Detect which cell encompasses the target text, then output its [x, y] center coordinate. 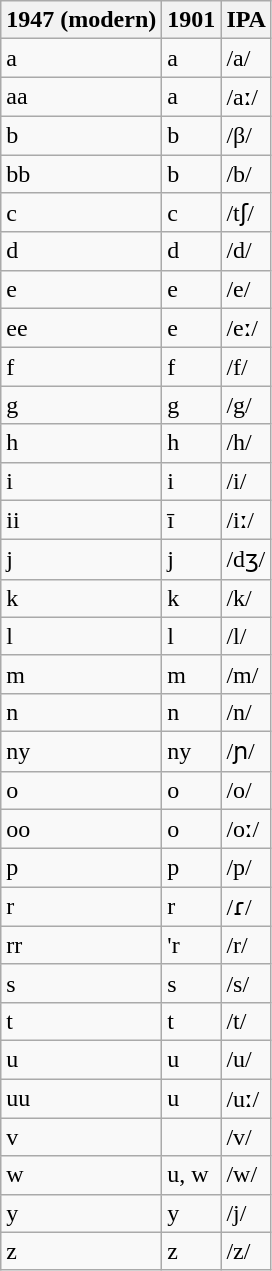
/ɲ/ [246, 751]
v [82, 1137]
/uː/ [246, 1098]
/tʃ/ [246, 213]
ī [192, 520]
/k/ [246, 598]
uu [82, 1098]
aa [82, 97]
/r/ [246, 945]
/d/ [246, 251]
ii [82, 520]
/p/ [246, 868]
/m/ [246, 674]
bb [82, 173]
/s/ [246, 983]
/v/ [246, 1137]
/dʒ/ [246, 560]
/ɾ/ [246, 907]
1947 (modern) [82, 20]
/e/ [246, 289]
/z/ [246, 1251]
/n/ [246, 712]
/β/ [246, 135]
/b/ [246, 173]
/u/ [246, 1059]
/g/ [246, 405]
/a/ [246, 58]
oo [82, 829]
/j/ [246, 1213]
/l/ [246, 636]
/oː/ [246, 829]
/eː/ [246, 328]
ee [82, 328]
/i/ [246, 481]
/iː/ [246, 520]
/o/ [246, 790]
/aː/ [246, 97]
'r [192, 945]
/h/ [246, 443]
1901 [192, 20]
u, w [192, 1175]
IPA [246, 20]
/f/ [246, 367]
rr [82, 945]
/w/ [246, 1175]
/t/ [246, 1021]
w [82, 1175]
